Search for the cell housing the specified text and yield its (X, Y) center coordinate. 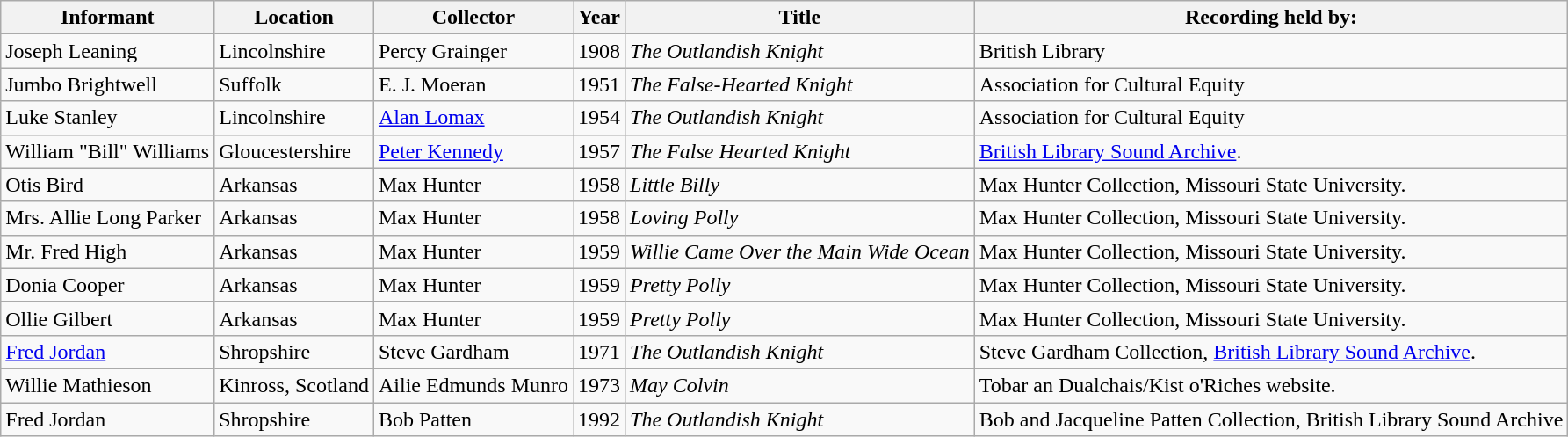
Year (599, 18)
Mr. Fred High (107, 251)
Otis Bird (107, 185)
Steve Gardham (473, 352)
1957 (599, 151)
Bob and Jacqueline Patten Collection, British Library Sound Archive (1271, 419)
May Colvin (800, 385)
British Library Sound Archive. (1271, 151)
Bob Patten (473, 419)
Recording held by: (1271, 18)
William "Bill" Williams (107, 151)
1908 (599, 51)
1992 (599, 419)
Ollie Gilbert (107, 318)
British Library (1271, 51)
Steve Gardham Collection, British Library Sound Archive. (1271, 352)
Donia Cooper (107, 285)
Percy Grainger (473, 51)
Joseph Leaning (107, 51)
Suffolk (294, 84)
Location (294, 18)
1951 (599, 84)
Title (800, 18)
Willie Mathieson (107, 385)
Kinross, Scotland (294, 385)
The False Hearted Knight (800, 151)
Ailie Edmunds Munro (473, 385)
Loving Polly (800, 218)
Informant (107, 18)
1971 (599, 352)
Little Billy (800, 185)
1954 (599, 118)
Jumbo Brightwell (107, 84)
E. J. Moeran (473, 84)
Alan Lomax (473, 118)
Peter Kennedy (473, 151)
Gloucestershire (294, 151)
The False-Hearted Knight (800, 84)
Mrs. Allie Long Parker (107, 218)
Collector (473, 18)
1973 (599, 385)
Tobar an Dualchais/Kist o'Riches website. (1271, 385)
Luke Stanley (107, 118)
Willie Came Over the Main Wide Ocean (800, 251)
